Determine the (x, y) coordinate at the center of the cell enclosing the given text.  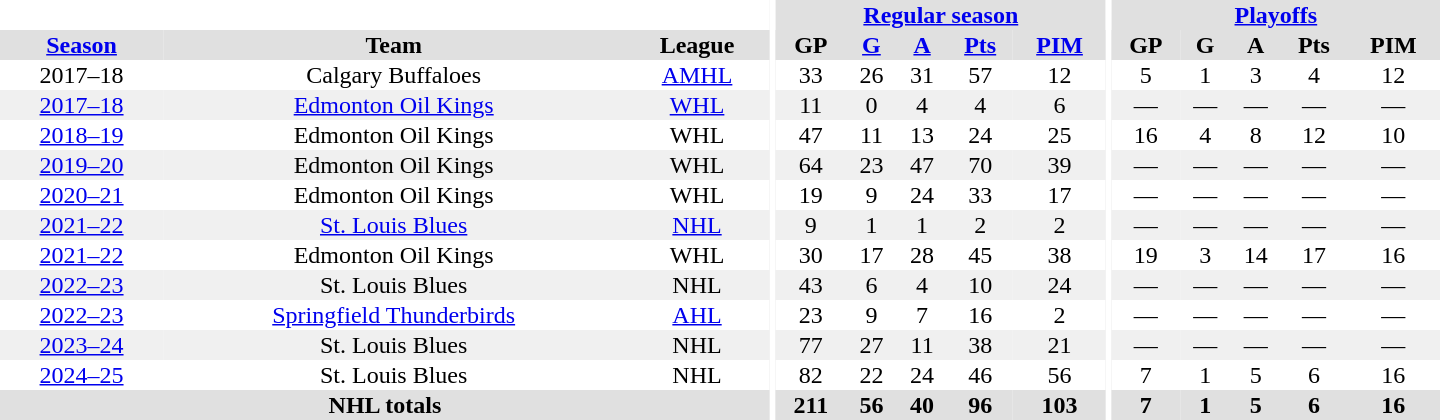
8 (1256, 135)
39 (1060, 165)
30 (810, 255)
31 (922, 75)
40 (922, 405)
64 (810, 165)
28 (922, 255)
2019–20 (82, 165)
Calgary Buffaloes (394, 75)
22 (872, 375)
25 (1060, 135)
2024–25 (82, 375)
AHL (697, 315)
211 (810, 405)
43 (810, 285)
AMHL (697, 75)
Springfield Thunderbirds (394, 315)
Regular season (940, 15)
45 (980, 255)
0 (872, 105)
Team (394, 45)
21 (1060, 345)
77 (810, 345)
NHL totals (385, 405)
2018–19 (82, 135)
13 (922, 135)
14 (1256, 255)
103 (1060, 405)
46 (980, 375)
70 (980, 165)
2023–24 (82, 345)
League (697, 45)
57 (980, 75)
27 (872, 345)
26 (872, 75)
2020–21 (82, 195)
82 (810, 375)
96 (980, 405)
Playoffs (1276, 15)
Season (82, 45)
